For the text-containing cell, return its midpoint in [x, y] coordinate format. 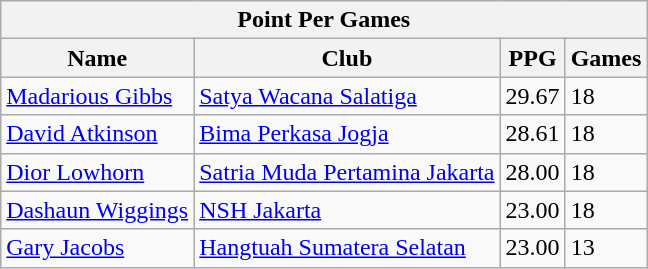
28.00 [532, 172]
Point Per Games [324, 20]
Madarious Gibbs [98, 96]
David Atkinson [98, 134]
Games [606, 58]
Gary Jacobs [98, 248]
PPG [532, 58]
Hangtuah Sumatera Selatan [347, 248]
13 [606, 248]
28.61 [532, 134]
Dashaun Wiggings [98, 210]
Club [347, 58]
Satria Muda Pertamina Jakarta [347, 172]
Name [98, 58]
Dior Lowhorn [98, 172]
Bima Perkasa Jogja [347, 134]
29.67 [532, 96]
NSH Jakarta [347, 210]
Satya Wacana Salatiga [347, 96]
